From the cell containing the given text, extract its center point as [X, Y] coordinate. 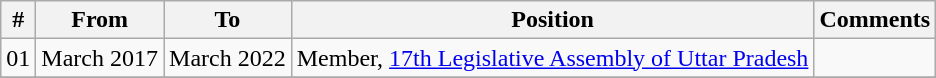
# [18, 20]
March 2022 [228, 58]
01 [18, 58]
Comments [875, 20]
March 2017 [100, 58]
Position [552, 20]
From [100, 20]
Member, 17th Legislative Assembly of Uttar Pradesh [552, 58]
To [228, 20]
